Pinpoint the cell where the given text exists, returning its [X, Y] midpoint coordinate. 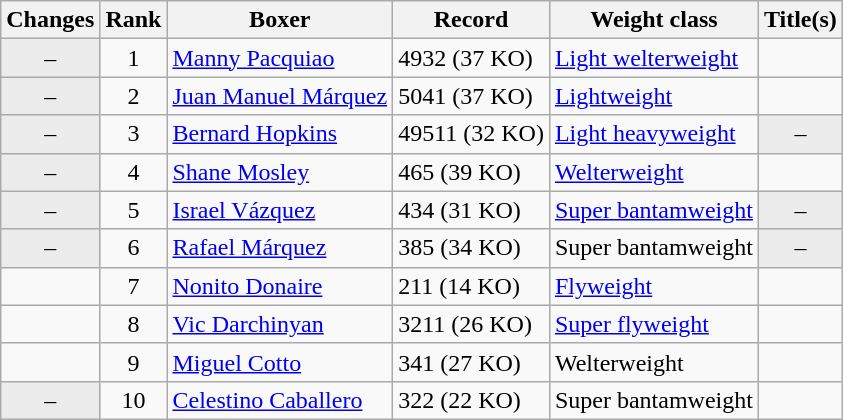
9 [134, 362]
10 [134, 400]
Light heavyweight [654, 134]
Lightweight [654, 96]
Record [472, 20]
211 (14 KO) [472, 286]
3 [134, 134]
Vic Darchinyan [280, 324]
Manny Pacquiao [280, 58]
Title(s) [800, 20]
Weight class [654, 20]
322 (22 KO) [472, 400]
49511 (32 KO) [472, 134]
Super flyweight [654, 324]
4 [134, 172]
Rafael Márquez [280, 248]
Rank [134, 20]
Boxer [280, 20]
Shane Mosley [280, 172]
5 [134, 210]
Light welterweight [654, 58]
Nonito Donaire [280, 286]
Miguel Cotto [280, 362]
341 (27 KO) [472, 362]
6 [134, 248]
5041 (37 KO) [472, 96]
465 (39 KO) [472, 172]
434 (31 KO) [472, 210]
1 [134, 58]
8 [134, 324]
7 [134, 286]
4932 (37 KO) [472, 58]
Flyweight [654, 286]
Israel Vázquez [280, 210]
Juan Manuel Márquez [280, 96]
Bernard Hopkins [280, 134]
Celestino Caballero [280, 400]
3211 (26 KO) [472, 324]
Changes [50, 20]
2 [134, 96]
385 (34 KO) [472, 248]
